Pinpoint the cell where the given text exists, returning its (X, Y) midpoint coordinate. 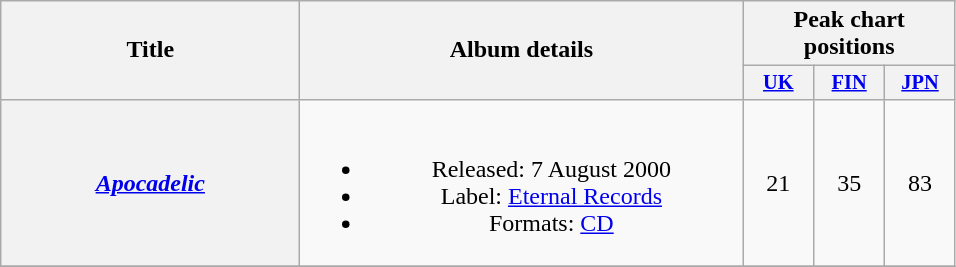
FIN (850, 83)
83 (920, 182)
Title (150, 50)
35 (850, 182)
Album details (522, 50)
Released: 7 August 2000Label: Eternal RecordsFormats: CD (522, 182)
21 (778, 182)
JPN (920, 83)
Apocadelic (150, 182)
Peak chart positions (850, 34)
UK (778, 83)
